Identify which cell holds the provided text, then report its [X, Y] central coordinate. 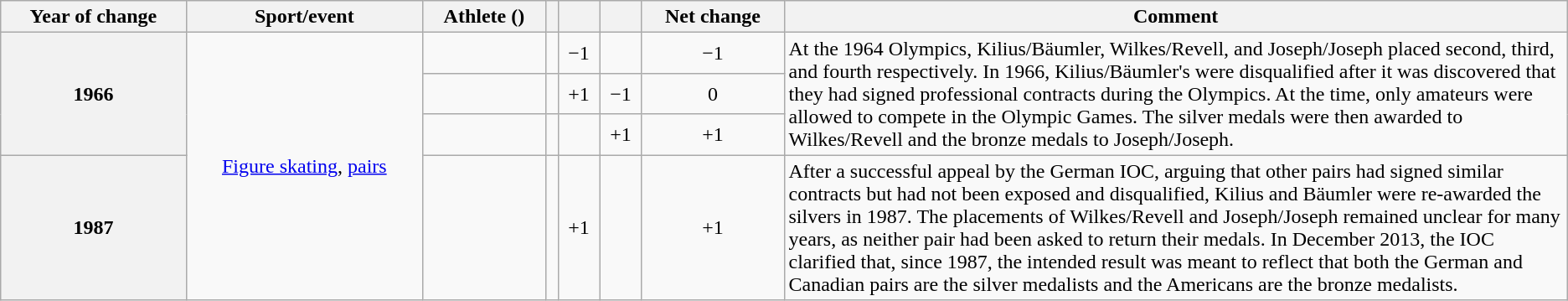
Figure skating, pairs [305, 166]
0 [713, 94]
Athlete () [484, 17]
Comment [1176, 17]
Net change [713, 17]
1987 [94, 228]
Year of change [94, 17]
1966 [94, 94]
Sport/event [305, 17]
